Return the (x, y) coordinate for the center point of the cell that contains the specified text.  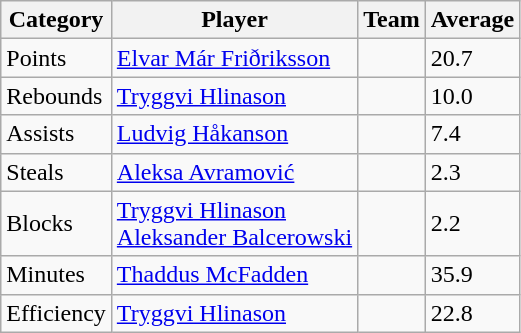
Rebounds (56, 96)
10.0 (472, 96)
Tryggvi HlinasonAleksander Balcerowski (234, 224)
35.9 (472, 275)
Blocks (56, 224)
Player (234, 20)
7.4 (472, 134)
Average (472, 20)
Category (56, 20)
20.7 (472, 58)
Points (56, 58)
Elvar Már Friðriksson (234, 58)
Ludvig Håkanson (234, 134)
Thaddus McFadden (234, 275)
2.2 (472, 224)
2.3 (472, 172)
Steals (56, 172)
Assists (56, 134)
Team (392, 20)
Aleksa Avramović (234, 172)
22.8 (472, 313)
Efficiency (56, 313)
Minutes (56, 275)
